Find where the given text appears and provide that cell's center as [X, Y] coordinate. 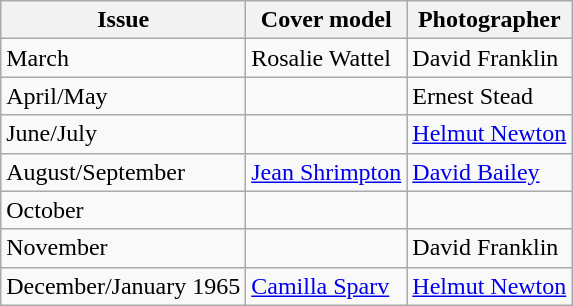
David Bailey [490, 172]
December/January 1965 [124, 286]
August/September [124, 172]
March [124, 58]
Issue [124, 20]
June/July [124, 134]
Photographer [490, 20]
October [124, 210]
November [124, 248]
Camilla Sparv [326, 286]
Rosalie Wattel [326, 58]
Ernest Stead [490, 96]
April/May [124, 96]
Cover model [326, 20]
Jean Shrimpton [326, 172]
